From the cell containing the given text, extract its center point as [X, Y] coordinate. 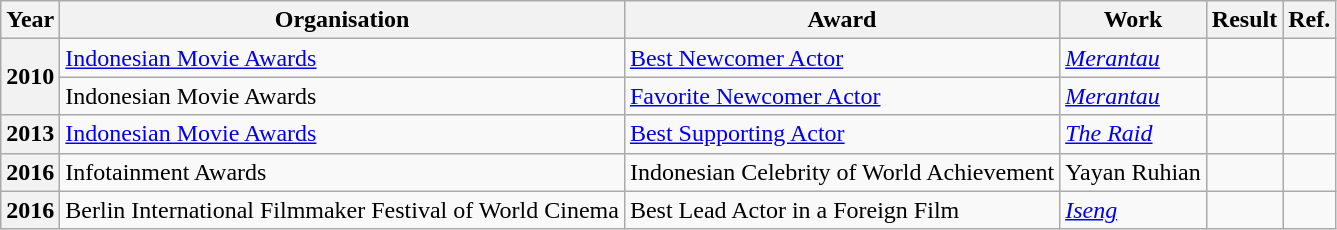
Organisation [342, 20]
Result [1244, 20]
Work [1134, 20]
Year [30, 20]
Favorite Newcomer Actor [842, 96]
Ref. [1310, 20]
Indonesian Celebrity of World Achievement [842, 172]
Best Lead Actor in a Foreign Film [842, 210]
2013 [30, 134]
Best Newcomer Actor [842, 58]
Iseng [1134, 210]
Berlin International Filmmaker Festival of World Cinema [342, 210]
Yayan Ruhian [1134, 172]
Best Supporting Actor [842, 134]
Infotainment Awards [342, 172]
Award [842, 20]
The Raid [1134, 134]
2010 [30, 77]
